Identify which cell holds the provided text, then report its [x, y] central coordinate. 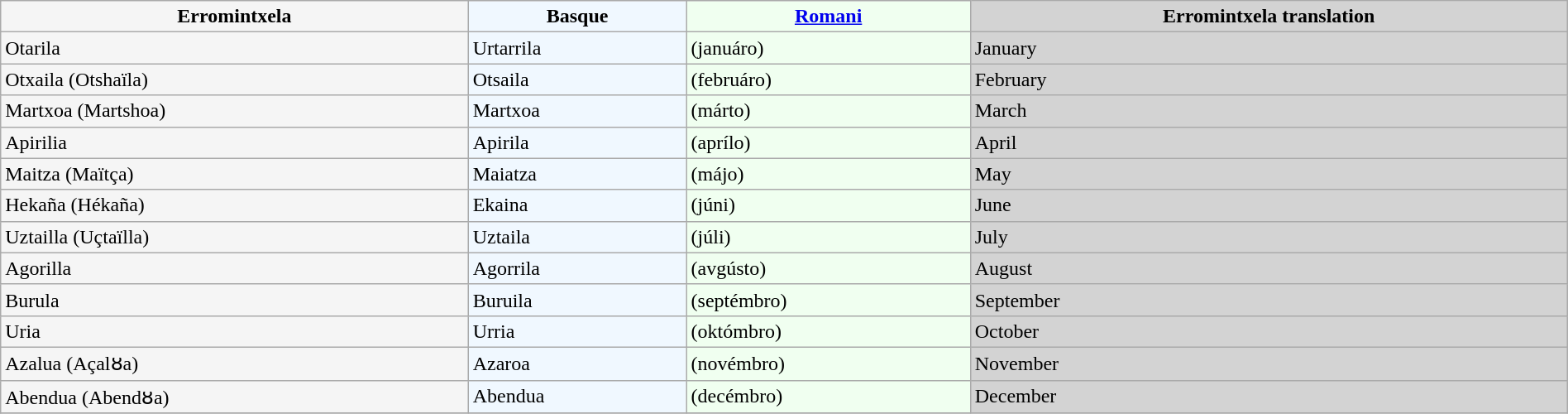
(decémbro) [829, 397]
Buruila [577, 300]
Azalua (Açalȣa) [235, 363]
Agorilla [235, 268]
(januáro) [829, 48]
Burula [235, 300]
June [1269, 205]
Azaroa [577, 363]
Otsaila [577, 79]
Maiatza [577, 174]
Apirila [577, 142]
(novémbro) [829, 363]
(septémbro) [829, 300]
August [1269, 268]
October [1269, 331]
Erromintxela [235, 17]
January [1269, 48]
Erromintxela translation [1269, 17]
(októmbro) [829, 331]
Abendua [577, 397]
Basque [577, 17]
Uztailla (Uçtaïlla) [235, 237]
December [1269, 397]
Ekaina [577, 205]
Martxoa [577, 111]
September [1269, 300]
April [1269, 142]
Otxaila (Otshaïla) [235, 79]
March [1269, 111]
(júli) [829, 237]
Agorrila [577, 268]
Hekaña (Hékaña) [235, 205]
Uztaila [577, 237]
February [1269, 79]
November [1269, 363]
(februáro) [829, 79]
(aprílo) [829, 142]
May [1269, 174]
(márto) [829, 111]
Otarila [235, 48]
Urria [577, 331]
(avgústo) [829, 268]
Abendua (Abendȣa) [235, 397]
Romani [829, 17]
(júni) [829, 205]
(májo) [829, 174]
Urtarrila [577, 48]
Maitza (Maïtça) [235, 174]
Uria [235, 331]
Apirilia [235, 142]
Martxoa (Martshoa) [235, 111]
July [1269, 237]
